Provide the [x, y] coordinate of the cell's center where the given text is located.  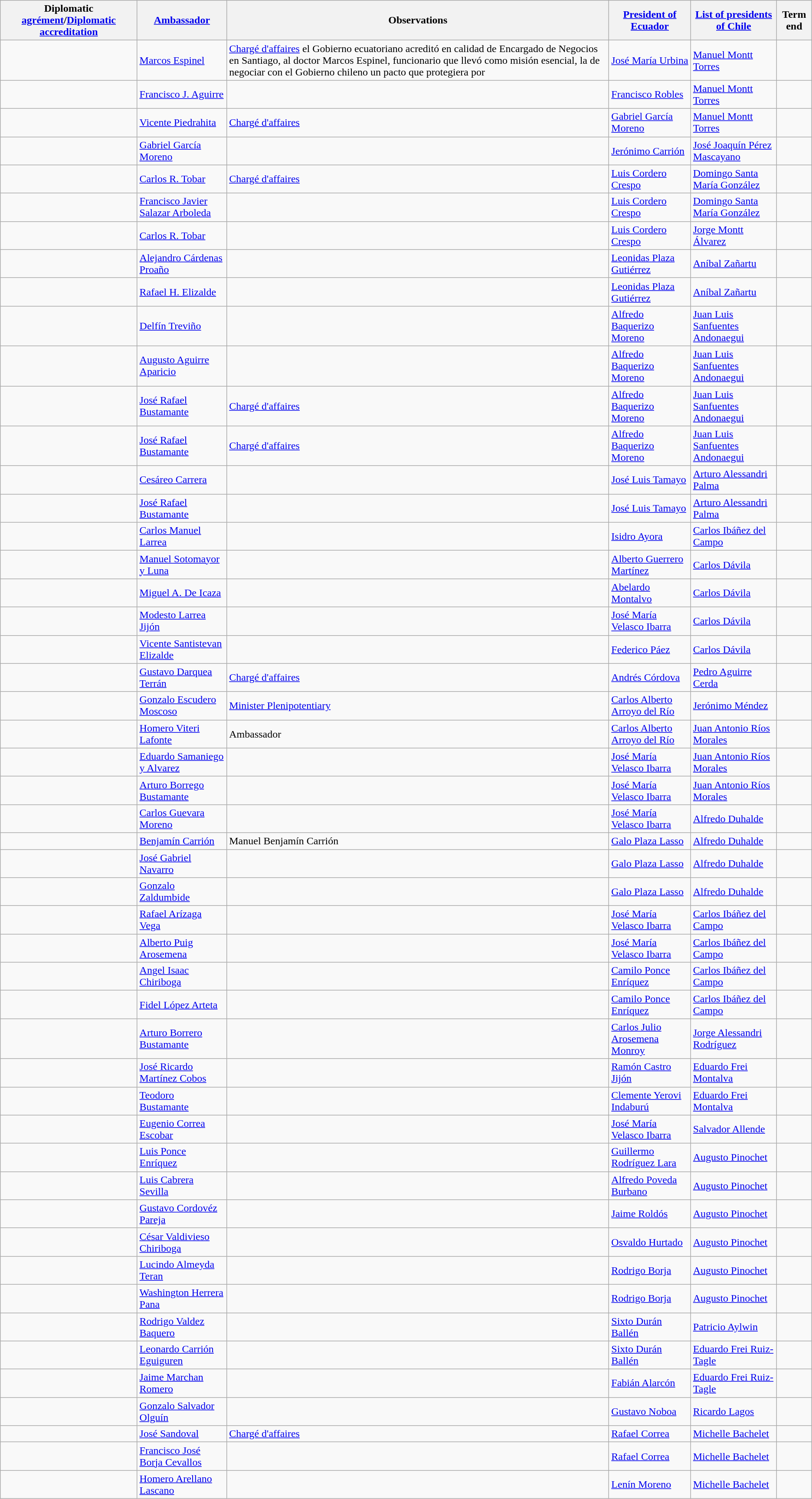
Clemente Yerovi Indaburú [650, 1101]
President of Ecuador [650, 20]
Eduardo Samaniego y Alvarez [182, 762]
Teodoro Bustamante [182, 1101]
Lucindo Almeyda Teran [182, 1270]
Carlos Guevara Moreno [182, 818]
Arturo Borrego Bustamante [182, 791]
Alfredo Poveda Burbano [650, 1185]
Ramón Castro Jijón [650, 1073]
Alejandro Cárdenas Proaño [182, 264]
Fabián Alarcón [650, 1383]
Rodrigo Valdez Baquero [182, 1327]
Osvaldo Hurtado [650, 1242]
Rafael Arízaga Vega [182, 920]
Lenín Moreno [650, 1485]
César Valdivieso Chiriboga [182, 1242]
Gonzalo Zaldumbide [182, 892]
José Sandoval [182, 1434]
Abelardo Montalvo [650, 593]
José María Urbina [650, 60]
Gonzalo Escudero Moscoso [182, 705]
Luis Cabrera Sevilla [182, 1185]
Washington Herrera Pana [182, 1298]
Delfín Treviño [182, 326]
Cesáreo Carrera [182, 480]
Vicente Santistevan Elizalde [182, 649]
Gustavo Cordovéz Pareja [182, 1214]
Carlos Manuel Larrea [182, 536]
Luis Ponce Enríquez [182, 1158]
José Gabriel Navarro [182, 863]
Jaime Marchan Romero [182, 1383]
Marcos Espinel [182, 60]
Rafael H. Elizalde [182, 292]
José Joaquín Pérez Mascayano [733, 151]
Angel Isaac Chiriboga [182, 976]
Benjamín Carrión [182, 841]
Term end [795, 20]
Pedro Aguirre Cerda [733, 678]
Manuel Sotomayor y Luna [182, 565]
Minister Plenipotentiary [418, 705]
Francisco Robles [650, 95]
Guillermo Rodríguez Lara [650, 1158]
Alberto Guerrero Martínez [650, 565]
Francisco Javier Salazar Arboleda [182, 207]
Fidel López Arteta [182, 1005]
Eugenio Correa Escobar [182, 1129]
Federico Páez [650, 649]
Jorge Montt Álvarez [733, 235]
Carlos Julio Arosemena Monroy [650, 1039]
Arturo Borrero Bustamante [182, 1039]
Jaime Roldós [650, 1214]
Francisco José Borja Cevallos [182, 1456]
José Ricardo Martínez Cobos [182, 1073]
Andrés Córdova [650, 678]
Jerónimo Méndez [733, 705]
Diplomatic agrément/Diplomatic accreditation [69, 20]
Jorge Alessandri Rodríguez [733, 1039]
Miguel A. De Icaza [182, 593]
Modesto Larrea Jijón [182, 621]
Manuel Benjamín Carrión [418, 841]
Homero Viteri Lafonte [182, 734]
Homero Arellano Lascano [182, 1485]
Gonzalo Salvador Olguín [182, 1412]
Ricardo Lagos [733, 1412]
Gustavo Darquea Terrán [182, 678]
Alberto Puig Arosemena [182, 948]
Jerónimo Carrión [650, 151]
Francisco J. Aguirre [182, 95]
Observations [418, 20]
Augusto Aguirre Aparicio [182, 366]
Gustavo Noboa [650, 1412]
Patricio Aylwin [733, 1327]
Vicente Piedrahita [182, 122]
Isidro Ayora [650, 536]
Salvador Allende [733, 1129]
List of presidents of Chile [733, 20]
Leonardo Carrión Eguiguren [182, 1355]
